Find where the given text appears and provide that cell's center as (x, y) coordinate. 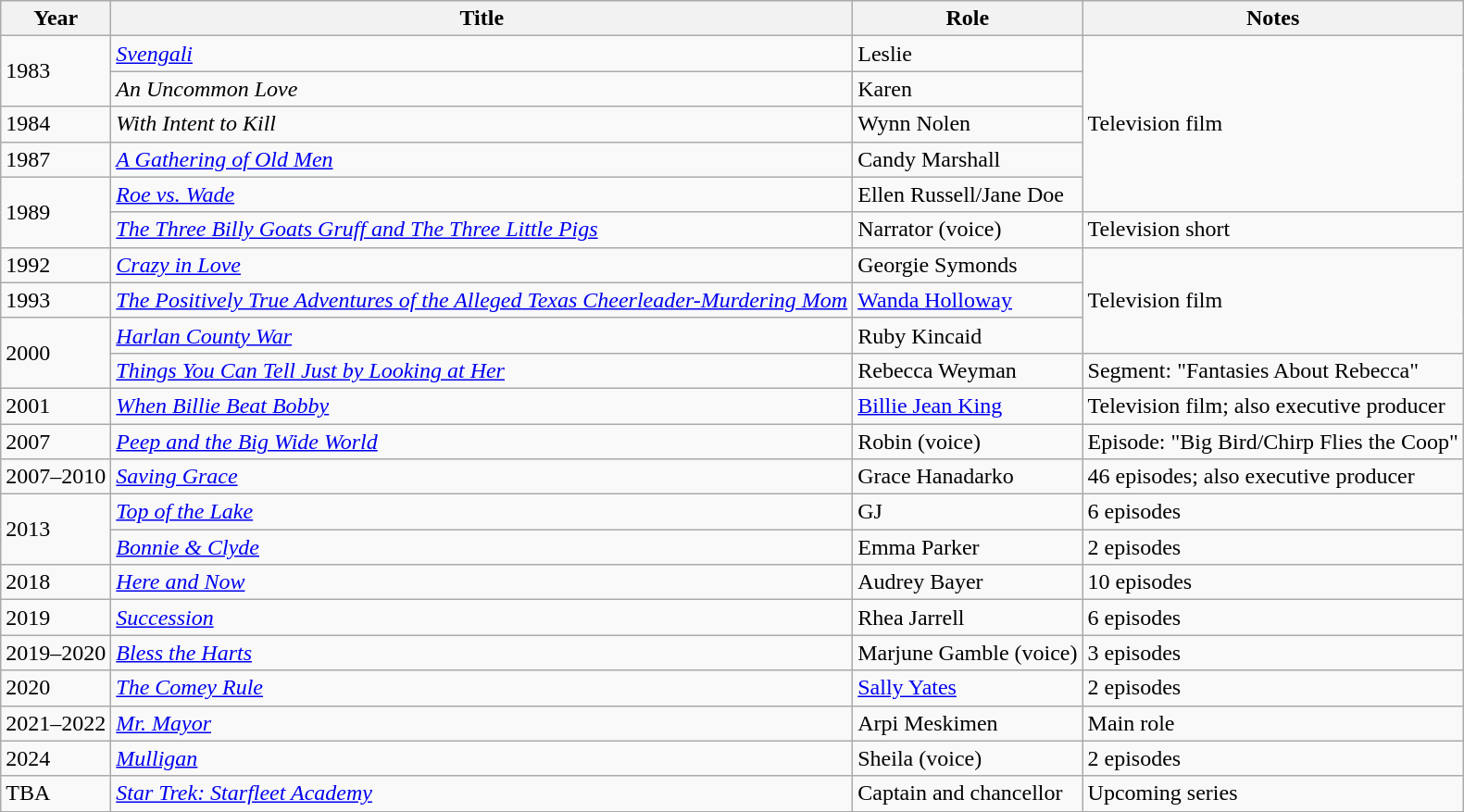
The Comey Rule (482, 688)
Robin (voice) (968, 442)
Georgie Symonds (968, 265)
Year (56, 19)
Peep and the Big Wide World (482, 442)
Rebecca Weyman (968, 370)
Billie Jean King (968, 406)
Narrator (voice) (968, 230)
2018 (56, 582)
1993 (56, 300)
Television short (1272, 230)
Roe vs. Wade (482, 194)
Arpi Meskimen (968, 723)
Segment: "Fantasies About Rebecca" (1272, 370)
With Intent to Kill (482, 124)
Rhea Jarrell (968, 618)
1992 (56, 265)
Star Trek: Starfleet Academy (482, 793)
Svengali (482, 54)
1984 (56, 124)
Role (968, 19)
Bless the Harts (482, 653)
Mr. Mayor (482, 723)
Notes (1272, 19)
Ellen Russell/Jane Doe (968, 194)
Marjune Gamble (voice) (968, 653)
10 episodes (1272, 582)
Here and Now (482, 582)
Wanda Holloway (968, 300)
3 episodes (1272, 653)
1987 (56, 159)
Crazy in Love (482, 265)
The Positively True Adventures of the Alleged Texas Cheerleader-Murdering Mom (482, 300)
Captain and chancellor (968, 793)
Candy Marshall (968, 159)
Ruby Kincaid (968, 335)
Succession (482, 618)
Audrey Bayer (968, 582)
2007–2010 (56, 477)
46 episodes; also executive producer (1272, 477)
Sally Yates (968, 688)
Wynn Nolen (968, 124)
GJ (968, 512)
Title (482, 19)
Karen (968, 89)
Upcoming series (1272, 793)
Mulligan (482, 758)
2019–2020 (56, 653)
Emma Parker (968, 547)
Television film; also executive producer (1272, 406)
Top of the Lake (482, 512)
An Uncommon Love (482, 89)
Saving Grace (482, 477)
When Billie Beat Bobby (482, 406)
2000 (56, 353)
Sheila (voice) (968, 758)
2019 (56, 618)
1989 (56, 212)
Harlan County War (482, 335)
A Gathering of Old Men (482, 159)
2007 (56, 442)
Episode: "Big Bird/Chirp Flies the Coop" (1272, 442)
TBA (56, 793)
Grace Hanadarko (968, 477)
The Three Billy Goats Gruff and The Three Little Pigs (482, 230)
2020 (56, 688)
Things You Can Tell Just by Looking at Her (482, 370)
Leslie (968, 54)
2021–2022 (56, 723)
2001 (56, 406)
Main role (1272, 723)
2013 (56, 530)
1983 (56, 71)
2024 (56, 758)
Bonnie & Clyde (482, 547)
